Identify which cell holds the provided text, then report its (x, y) central coordinate. 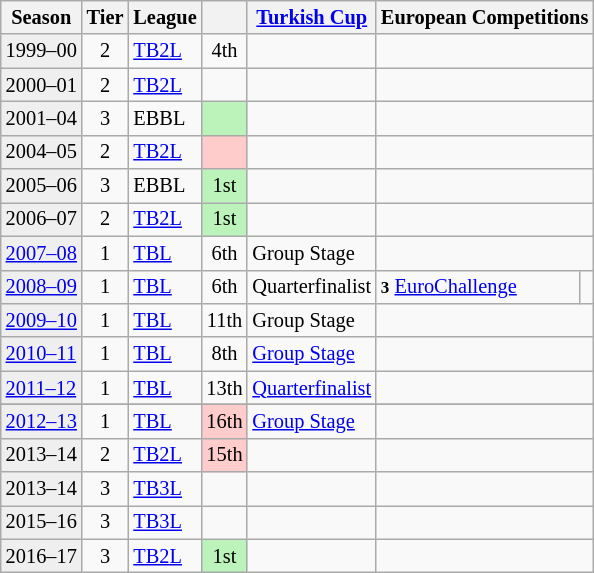
13th (225, 388)
2009–10 (42, 320)
2007–08 (42, 253)
1999–00 (42, 51)
2005–06 (42, 186)
2008–09 (42, 287)
4th (225, 51)
3 EuroChallenge (478, 287)
2006–07 (42, 219)
16th (225, 421)
2016–17 (42, 556)
European Competitions (484, 17)
2015–16 (42, 522)
2012–13 (42, 421)
2004–05 (42, 152)
2010–11 (42, 354)
2011–12 (42, 388)
8th (225, 354)
League (164, 17)
15th (225, 455)
2000–01 (42, 85)
Tier (106, 17)
11th (225, 320)
Turkish Cup (312, 17)
2001–04 (42, 118)
Season (42, 17)
